Pinpoint the cell where the given text exists, returning its (X, Y) midpoint coordinate. 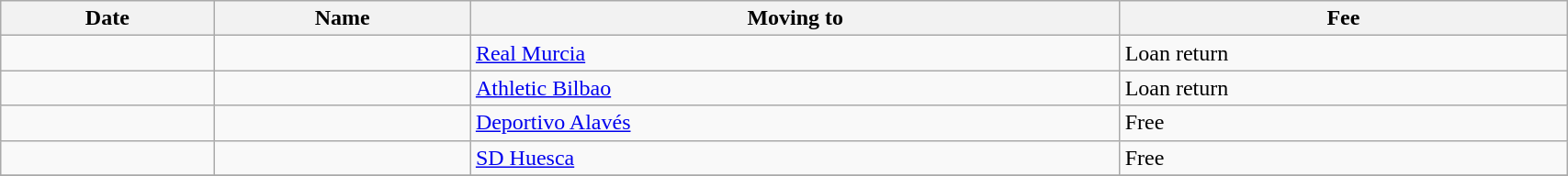
Moving to (795, 18)
Real Murcia (795, 53)
Date (107, 18)
Fee (1343, 18)
Athletic Bilbao (795, 88)
Deportivo Alavés (795, 123)
Name (342, 18)
SD Huesca (795, 158)
